Extract the (x, y) coordinate from the center of the cell holding the provided text.  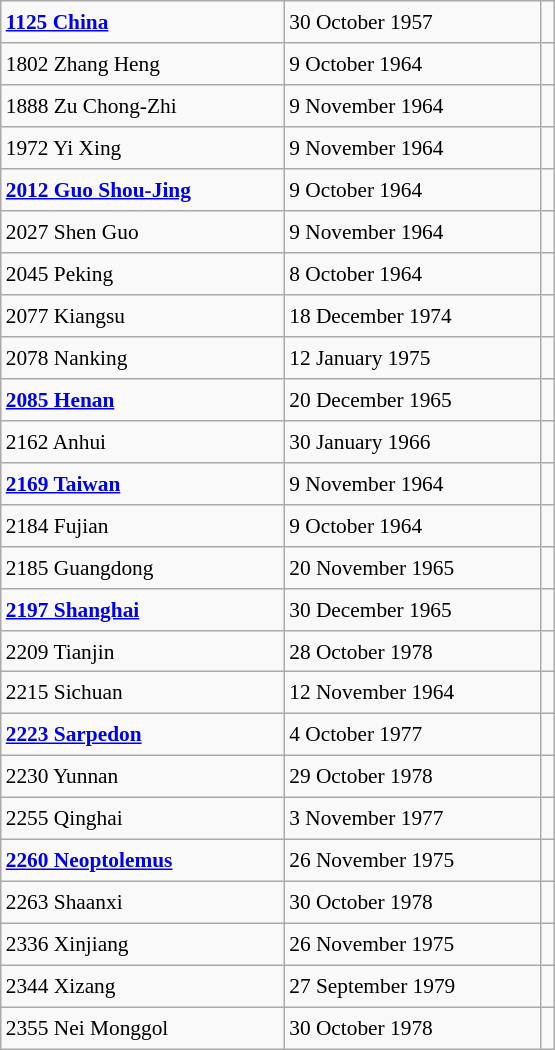
1972 Yi Xing (142, 148)
1802 Zhang Heng (142, 64)
30 October 1957 (412, 22)
2260 Neoptolemus (142, 861)
2336 Xinjiang (142, 945)
2197 Shanghai (142, 609)
2045 Peking (142, 274)
2027 Shen Guo (142, 232)
1125 China (142, 22)
2085 Henan (142, 399)
12 November 1964 (412, 693)
2344 Xizang (142, 986)
2215 Sichuan (142, 693)
2184 Fujian (142, 525)
2209 Tianjin (142, 651)
30 December 1965 (412, 609)
2230 Yunnan (142, 777)
30 January 1966 (412, 441)
18 December 1974 (412, 316)
29 October 1978 (412, 777)
2355 Nei Monggol (142, 1028)
2078 Nanking (142, 358)
12 January 1975 (412, 358)
3 November 1977 (412, 819)
27 September 1979 (412, 986)
20 November 1965 (412, 567)
2223 Sarpedon (142, 735)
2012 Guo Shou-Jing (142, 190)
1888 Zu Chong-Zhi (142, 106)
4 October 1977 (412, 735)
20 December 1965 (412, 399)
28 October 1978 (412, 651)
2255 Qinghai (142, 819)
2077 Kiangsu (142, 316)
2162 Anhui (142, 441)
8 October 1964 (412, 274)
2185 Guangdong (142, 567)
2169 Taiwan (142, 483)
2263 Shaanxi (142, 903)
